Output the [X, Y] coordinate of the center of the cell containing the given text.  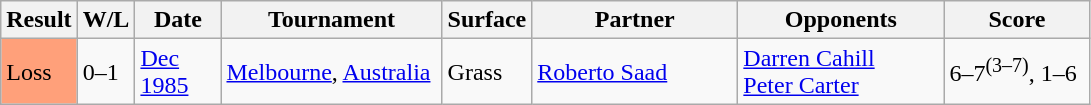
Result [39, 20]
Melbourne, Australia [332, 72]
Roberto Saad [635, 72]
0–1 [106, 72]
Dec 1985 [178, 72]
Tournament [332, 20]
6–7(3–7), 1–6 [1017, 72]
Date [178, 20]
Partner [635, 20]
Grass [487, 72]
Opponents [841, 20]
W/L [106, 20]
Loss [39, 72]
Darren Cahill Peter Carter [841, 72]
Score [1017, 20]
Surface [487, 20]
